Identify which cell holds the provided text, then report its (X, Y) central coordinate. 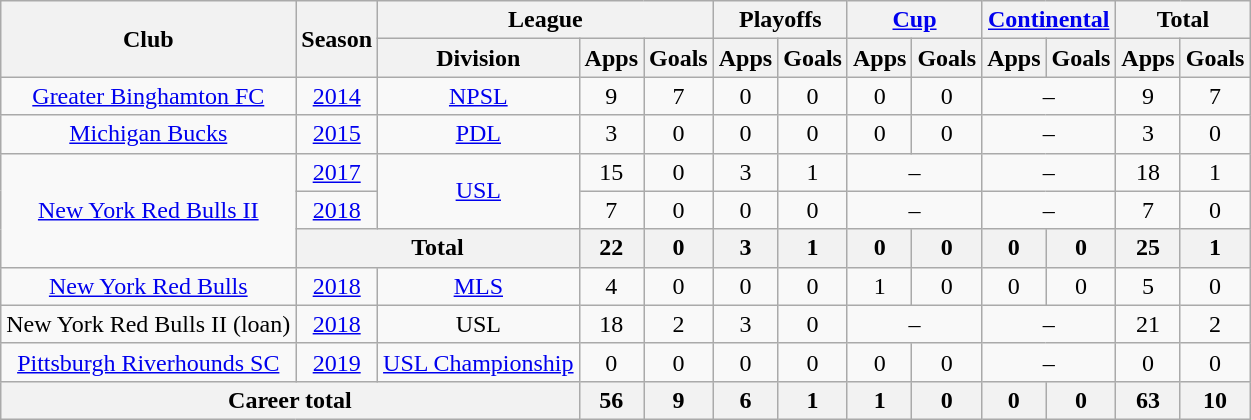
Season (337, 39)
2015 (337, 134)
6 (745, 400)
MLS (479, 286)
Club (148, 39)
New York Red Bulls (148, 286)
56 (611, 400)
Division (479, 58)
PDL (479, 134)
Michigan Bucks (148, 134)
Greater Binghamton FC (148, 96)
15 (611, 172)
2017 (337, 172)
USL Championship (479, 362)
4 (611, 286)
Cup (914, 20)
25 (1148, 248)
63 (1148, 400)
New York Red Bulls II (loan) (148, 324)
NPSL (479, 96)
Playoffs (780, 20)
Continental (1049, 20)
22 (611, 248)
2014 (337, 96)
2019 (337, 362)
10 (1215, 400)
Pittsburgh Riverhounds SC (148, 362)
New York Red Bulls II (148, 210)
Career total (290, 400)
League (546, 20)
21 (1148, 324)
5 (1148, 286)
